From the cell containing the given text, extract its center point as [x, y] coordinate. 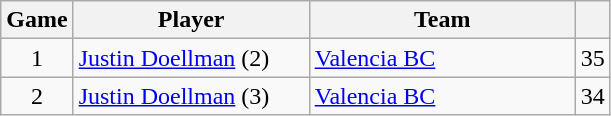
Player [191, 20]
34 [592, 96]
Justin Doellman (3) [191, 96]
Justin Doellman (2) [191, 58]
1 [37, 58]
Team [442, 20]
Game [37, 20]
35 [592, 58]
2 [37, 96]
